From the cell containing the given text, extract its center point as [X, Y] coordinate. 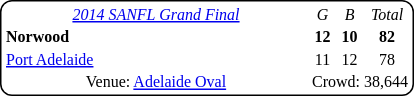
Crowd: 38,644 [360, 82]
B [350, 14]
2014 SANFL Grand Final [156, 14]
Port Adelaide [156, 60]
78 [388, 60]
11 [322, 60]
82 [388, 37]
10 [350, 37]
G [322, 14]
Total [388, 14]
Venue: Adelaide Oval [156, 82]
Norwood [156, 37]
